Detect which cell encompasses the target text, then output its (x, y) center coordinate. 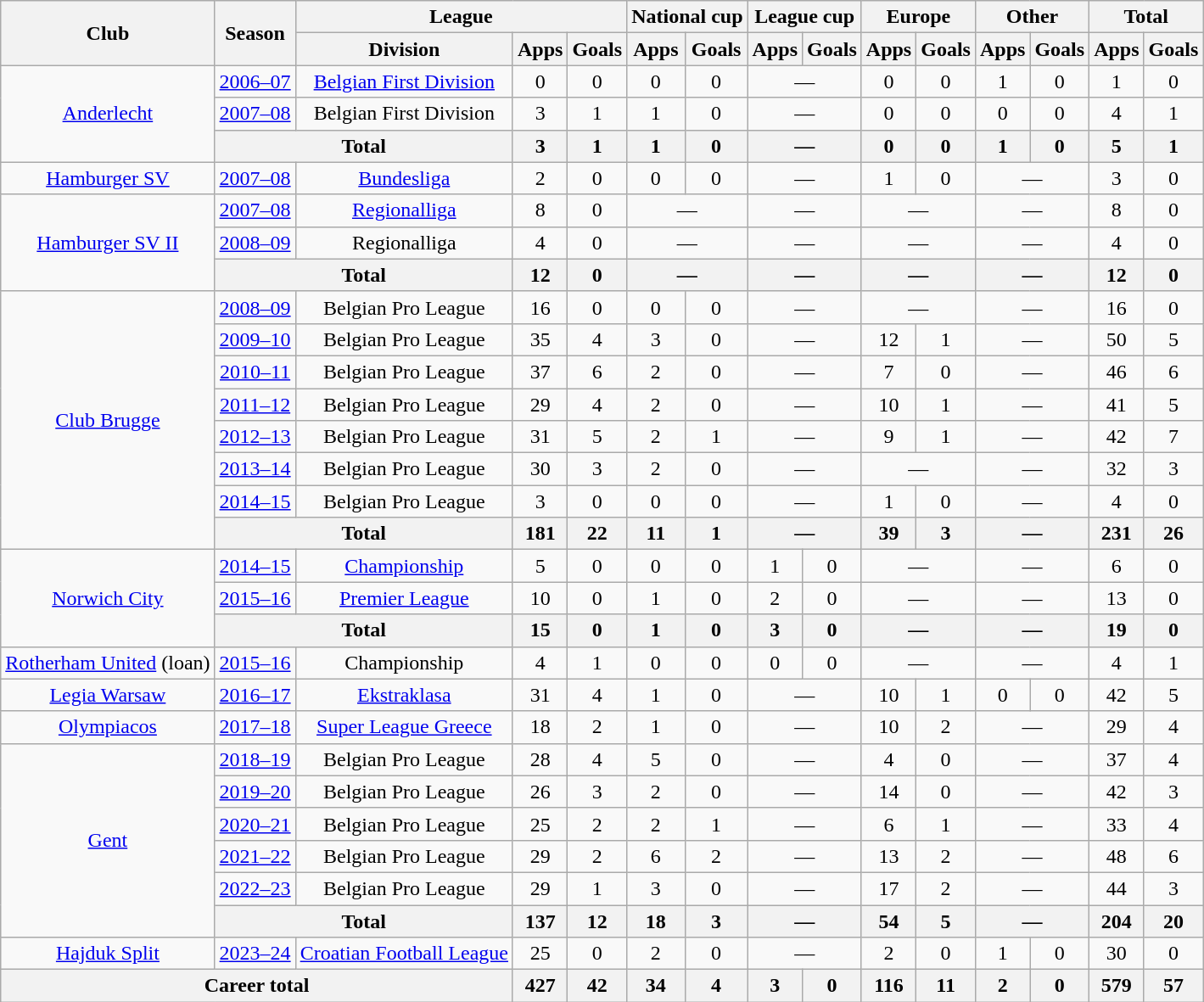
44 (1117, 888)
2013–14 (255, 469)
Hamburger SV II (108, 243)
2021–22 (255, 856)
35 (540, 339)
14 (888, 792)
22 (597, 534)
2019–20 (255, 792)
579 (1117, 986)
2023–24 (255, 954)
57 (1173, 986)
Career total (257, 986)
Club (108, 33)
2011–12 (255, 405)
Olympiacos (108, 727)
Super League Greece (404, 727)
2016–17 (255, 695)
181 (540, 534)
48 (1117, 856)
Ekstraklasa (404, 695)
Legia Warsaw (108, 695)
2017–18 (255, 727)
Croatian Football League (404, 954)
Gent (108, 840)
Season (255, 33)
33 (1117, 824)
2018–19 (255, 759)
204 (1117, 921)
2022–23 (255, 888)
Other (1032, 17)
Norwich City (108, 598)
9 (888, 437)
Anderlecht (108, 114)
231 (1117, 534)
2010–11 (255, 372)
32 (1117, 469)
116 (888, 986)
2009–10 (255, 339)
54 (888, 921)
Premier League (404, 598)
17 (888, 888)
National cup (687, 17)
427 (540, 986)
28 (540, 759)
Hajduk Split (108, 954)
137 (540, 921)
League (462, 17)
Hamburger SV (108, 178)
2020–21 (255, 824)
2012–13 (255, 437)
Rotherham United (loan) (108, 663)
15 (540, 630)
Club Brugge (108, 420)
34 (656, 986)
41 (1117, 405)
46 (1117, 372)
2006–07 (255, 81)
39 (888, 534)
19 (1117, 630)
20 (1173, 921)
Europe (918, 17)
Division (404, 49)
Bundesliga (404, 178)
League cup (804, 17)
50 (1117, 339)
